Provide the [X, Y] coordinate of the cell's center where the given text is located.  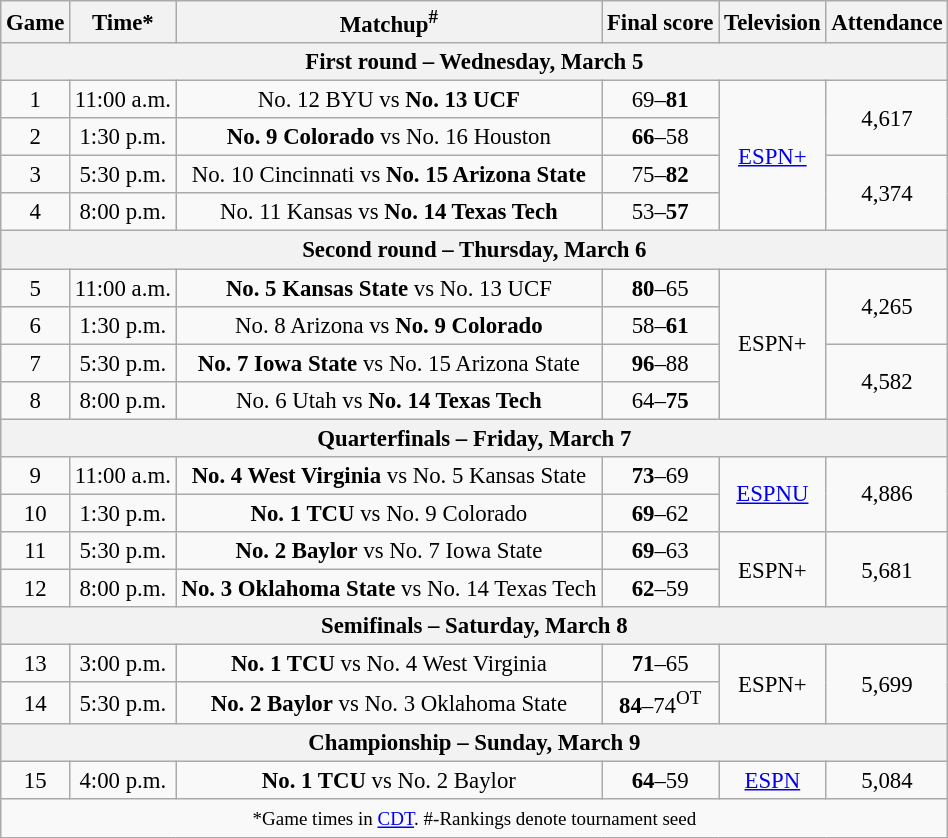
58–61 [660, 325]
No. 1 TCU vs No. 4 West Virginia [388, 664]
69–63 [660, 551]
4 [36, 213]
No. 11 Kansas vs No. 14 Texas Tech [388, 213]
8 [36, 400]
4,886 [887, 494]
80–65 [660, 288]
Quarterfinals – Friday, March 7 [474, 438]
No. 2 Baylor vs No. 3 Oklahoma State [388, 703]
No. 5 Kansas State vs No. 13 UCF [388, 288]
14 [36, 703]
9 [36, 476]
4,265 [887, 306]
53–57 [660, 213]
Semifinals – Saturday, March 8 [474, 626]
No. 7 Iowa State vs No. 15 Arizona State [388, 363]
4,374 [887, 194]
4:00 p.m. [124, 781]
No. 4 West Virginia vs No. 5 Kansas State [388, 476]
4,617 [887, 118]
Game [36, 22]
12 [36, 588]
First round – Wednesday, March 5 [474, 62]
No. 8 Arizona vs No. 9 Colorado [388, 325]
1 [36, 100]
4,582 [887, 382]
3:00 p.m. [124, 664]
3 [36, 175]
15 [36, 781]
71–65 [660, 664]
Matchup# [388, 22]
75–82 [660, 175]
13 [36, 664]
69–81 [660, 100]
96–88 [660, 363]
Time* [124, 22]
64–59 [660, 781]
11 [36, 551]
*Game times in CDT. #-Rankings denote tournament seed [474, 819]
73–69 [660, 476]
84–74OT [660, 703]
Television [772, 22]
66–58 [660, 137]
10 [36, 513]
ESPNU [772, 494]
Attendance [887, 22]
5,681 [887, 570]
7 [36, 363]
Final score [660, 22]
No. 12 BYU vs No. 13 UCF [388, 100]
No. 3 Oklahoma State vs No. 14 Texas Tech [388, 588]
No. 1 TCU vs No. 2 Baylor [388, 781]
No. 1 TCU vs No. 9 Colorado [388, 513]
ESPN [772, 781]
No. 9 Colorado vs No. 16 Houston [388, 137]
No. 6 Utah vs No. 14 Texas Tech [388, 400]
Second round – Thursday, March 6 [474, 250]
5,699 [887, 685]
69–62 [660, 513]
5 [36, 288]
No. 10 Cincinnati vs No. 15 Arizona State [388, 175]
64–75 [660, 400]
Championship – Sunday, March 9 [474, 743]
6 [36, 325]
5,084 [887, 781]
62–59 [660, 588]
No. 2 Baylor vs No. 7 Iowa State [388, 551]
2 [36, 137]
